Pinpoint the cell where the given text exists, returning its (X, Y) midpoint coordinate. 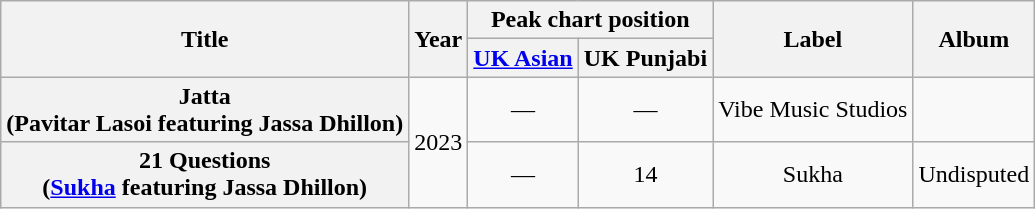
21 Questions(Sukha featuring Jassa Dhillon) (205, 174)
Sukha (813, 174)
2023 (438, 142)
Year (438, 39)
UK Punjabi (645, 58)
Album (974, 39)
Peak chart position (590, 20)
14 (645, 174)
UK Asian (523, 58)
Label (813, 39)
Undisputed (974, 174)
Title (205, 39)
Jatta(Pavitar Lasoi featuring Jassa Dhillon) (205, 110)
Vibe Music Studios (813, 110)
